For the text-containing cell, return its midpoint in [X, Y] coordinate format. 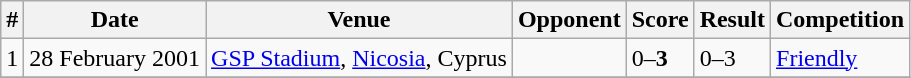
1 [12, 58]
Venue [360, 20]
Opponent [569, 20]
# [12, 20]
28 February 2001 [115, 58]
Result [732, 20]
Score [660, 20]
Friendly [840, 58]
GSP Stadium, Nicosia, Cyprus [360, 58]
Competition [840, 20]
Date [115, 20]
